Return the [x, y] coordinate for the center point of the cell that contains the specified text.  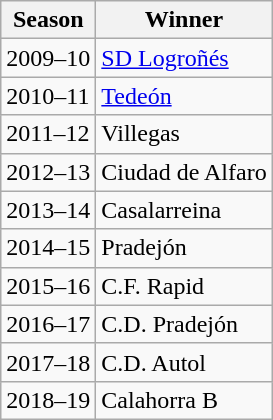
2011–12 [48, 134]
Casalarreina [184, 210]
2010–11 [48, 96]
Pradejón [184, 248]
Villegas [184, 134]
C.F. Rapid [184, 286]
Tedeón [184, 96]
Winner [184, 20]
2018–19 [48, 400]
SD Logroñés [184, 58]
2017–18 [48, 362]
2016–17 [48, 324]
Season [48, 20]
C.D. Pradejón [184, 324]
C.D. Autol [184, 362]
2013–14 [48, 210]
2009–10 [48, 58]
Ciudad de Alfaro [184, 172]
2012–13 [48, 172]
Calahorra B [184, 400]
2015–16 [48, 286]
2014–15 [48, 248]
